Identify which cell holds the provided text, then report its (X, Y) central coordinate. 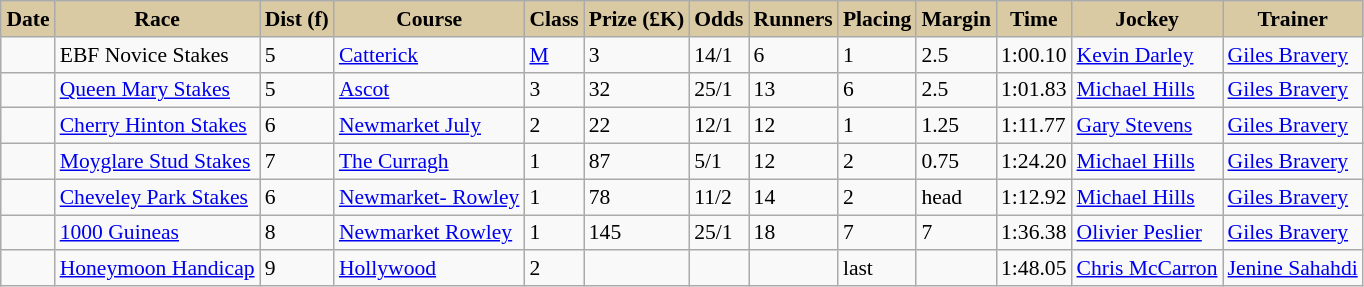
Runners (794, 19)
1:11.77 (1034, 126)
Jockey (1146, 19)
Olivier Peslier (1146, 233)
14 (794, 197)
13 (794, 90)
Cheveley Park Stakes (158, 197)
5/1 (718, 162)
1:12.92 (1034, 197)
EBF Novice Stakes (158, 55)
Race (158, 19)
head (956, 197)
Catterick (430, 55)
22 (636, 126)
Time (1034, 19)
Margin (956, 19)
Newmarket- Rowley (430, 197)
Course (430, 19)
Chris McCarron (1146, 269)
1:24.20 (1034, 162)
Honeymoon Handicap (158, 269)
14/1 (718, 55)
1000 Guineas (158, 233)
87 (636, 162)
Gary Stevens (1146, 126)
Odds (718, 19)
last (877, 269)
0.75 (956, 162)
Trainer (1293, 19)
11/2 (718, 197)
Hollywood (430, 269)
1:01.83 (1034, 90)
Prize (£K) (636, 19)
1:00.10 (1034, 55)
Kevin Darley (1146, 55)
32 (636, 90)
145 (636, 233)
8 (297, 233)
Newmarket July (430, 126)
Ascot (430, 90)
12/1 (718, 126)
Class (554, 19)
Newmarket Rowley (430, 233)
Moyglare Stud Stakes (158, 162)
1:48.05 (1034, 269)
Cherry Hinton Stakes (158, 126)
Jenine Sahahdi (1293, 269)
Dist (f) (297, 19)
The Curragh (430, 162)
Date (28, 19)
9 (297, 269)
1.25 (956, 126)
Queen Mary Stakes (158, 90)
18 (794, 233)
M (554, 55)
1:36.38 (1034, 233)
78 (636, 197)
Placing (877, 19)
